Output the (x, y) coordinate of the center of the cell containing the given text.  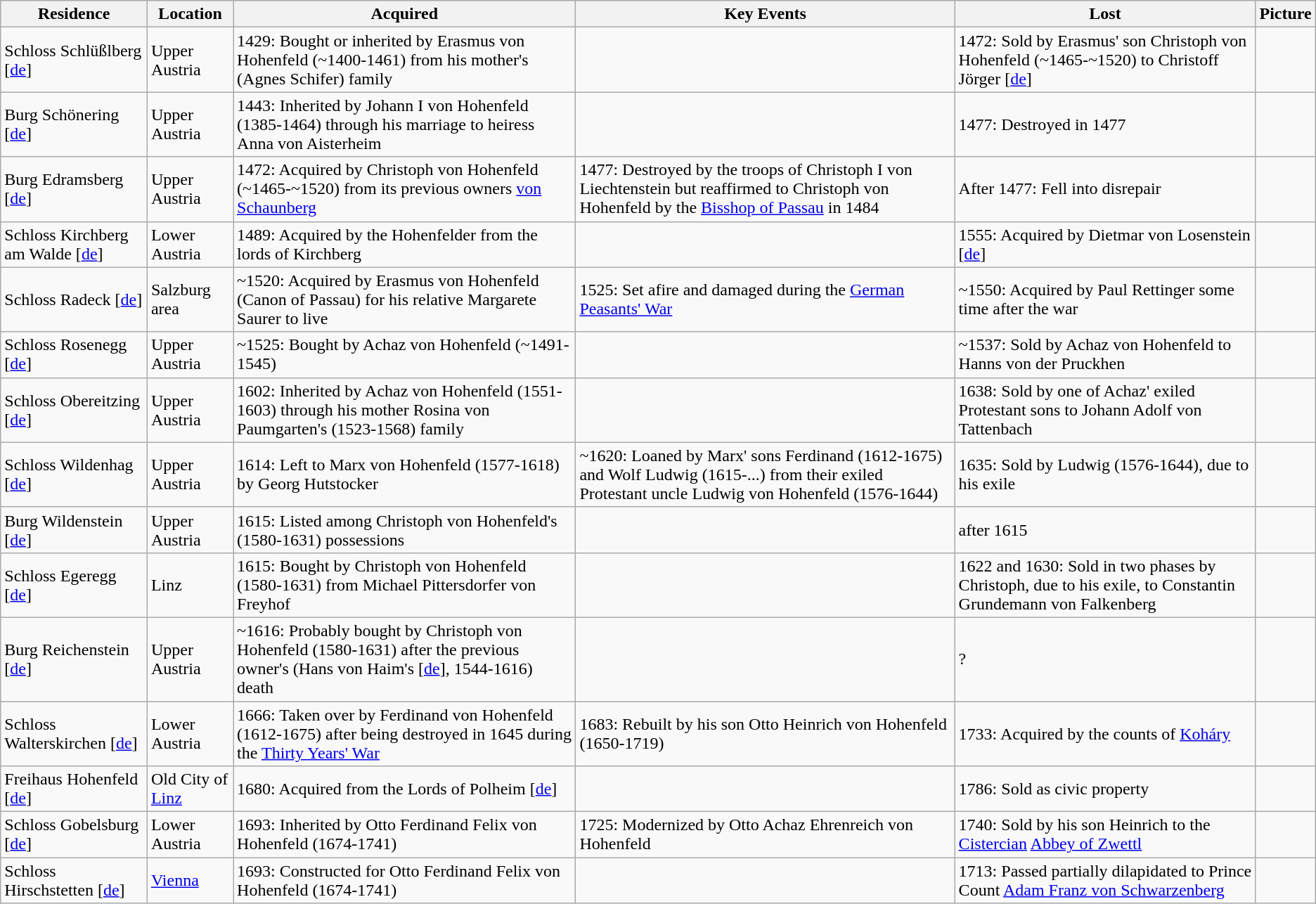
? (1105, 659)
Vienna (190, 880)
Burg Reichenstein [de] (75, 659)
~1616: Probably bought by Christoph von Hohenfeld (1580-1631) after the previous owner's (Hans von Haim's [de], 1544-1616) death (405, 659)
After 1477: Fell into disrepair (1105, 189)
1615: Listed among Christoph von Hohenfeld's (1580-1631) possessions (405, 530)
1680: Acquired from the Lords of Polheim [de] (405, 789)
1472: Acquired by Christoph von Hohenfeld (~1465-~1520) from its previous owners von Schaunberg (405, 189)
Location (190, 14)
1443: Inherited by Johann I von Hohenfeld (1385-1464) through his marriage to heiress Anna von Aisterheim (405, 124)
Acquired (405, 14)
Schloss Obereitzing [de] (75, 410)
Schloss Radeck [de] (75, 299)
Residence (75, 14)
1477: Destroyed in 1477 (1105, 124)
Schloss Kirchberg am Walde [de] (75, 245)
Schloss Walterskirchen [de] (75, 734)
Picture (1285, 14)
1733: Acquired by the counts of Koháry (1105, 734)
1635: Sold by Ludwig (1576-1644), due to his exile (1105, 474)
Schloss Gobelsburg [de] (75, 835)
Key Events (765, 14)
~1525: Bought by Achaz von Hohenfeld (~1491-1545) (405, 354)
1725: Modernized by Otto Achaz Ehrenreich von Hohenfeld (765, 835)
Burg Schönering [de] (75, 124)
1472: Sold by Erasmus' son Christoph von Hohenfeld (~1465-~1520) to Christoff Jörger [de] (1105, 60)
~1620: Loaned by Marx' sons Ferdinand (1612-1675) and Wolf Ludwig (1615-...) from their exiled Protestant uncle Ludwig von Hohenfeld (1576-1644) (765, 474)
1638: Sold by one of Achaz' exiled Protestant sons to Johann Adolf von Tattenbach (1105, 410)
~1550: Acquired by Paul Rettinger some time after the war (1105, 299)
1602: Inherited by Achaz von Hohenfeld (1551-1603) through his mother Rosina von Paumgarten's (1523-1568) family (405, 410)
~1520: Acquired by Erasmus von Hohenfeld (Canon of Passau) for his relative Margarete Saurer to live (405, 299)
Burg Edramsberg [de] (75, 189)
Schloss Hirschstetten [de] (75, 880)
Schloss Schlüßlberg [de] (75, 60)
1614: Left to Marx von Hohenfeld (1577-1618) by Georg Hutstocker (405, 474)
1429: Bought or inherited by Erasmus von Hohenfeld (~1400-1461) from his mother's (Agnes Schifer) family (405, 60)
Burg Wildenstein [de] (75, 530)
1525: Set afire and damaged during the German Peasants' War (765, 299)
1477: Destroyed by the troops of Christoph I von Liechtenstein but reaffirmed to Christoph von Hohenfeld by the Bisshop of Passau in 1484 (765, 189)
Lost (1105, 14)
Schloss Egeregg [de] (75, 585)
1786: Sold as civic property (1105, 789)
1693: Inherited by Otto Ferdinand Felix von Hohenfeld (1674-1741) (405, 835)
1555: Acquired by Dietmar von Losenstein [de] (1105, 245)
after 1615 (1105, 530)
Old City of Linz (190, 789)
Schloss Rosenegg [de] (75, 354)
1683: Rebuilt by his son Otto Heinrich von Hohenfeld (1650-1719) (765, 734)
1693: Constructed for Otto Ferdinand Felix von Hohenfeld (1674-1741) (405, 880)
Freihaus Hohenfeld [de] (75, 789)
~1537: Sold by Achaz von Hohenfeld to Hanns von der Pruckhen (1105, 354)
1666: Taken over by Ferdinand von Hohenfeld (1612-1675) after being destroyed in 1645 during the Thirty Years' War (405, 734)
Schloss Wildenhag [de] (75, 474)
1615: Bought by Christoph von Hohenfeld (1580-1631) from Michael Pittersdorfer von Freyhof (405, 585)
Linz (190, 585)
1713: Passed partially dilapidated to Prince Count Adam Franz von Schwarzenberg (1105, 880)
1489: Acquired by the Hohenfelder from the lords of Kirchberg (405, 245)
Salzburg area (190, 299)
1622 and 1630: Sold in two phases by Christoph, due to his exile, to Constantin Grundemann von Falkenberg (1105, 585)
1740: Sold by his son Heinrich to the Cistercian Abbey of Zwettl (1105, 835)
